Scan for the cell matching the given text and deliver its (x, y) coordinate at center. 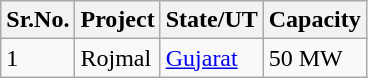
Gujarat (212, 58)
50 MW (314, 58)
Project (118, 20)
Rojmal (118, 58)
State/UT (212, 20)
Sr.No. (38, 20)
Capacity (314, 20)
1 (38, 58)
